Provide the (x, y) coordinate of the cell's center where the given text is located.  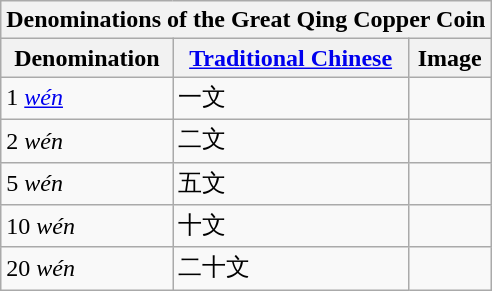
十文 (290, 226)
Denominations of the Great Qing Copper Coin (246, 20)
Image (450, 58)
2 wén (87, 140)
20 wén (87, 268)
Denomination (87, 58)
1 wén (87, 98)
Traditional Chinese (290, 58)
二十文 (290, 268)
五文 (290, 184)
二文 (290, 140)
5 wén (87, 184)
一文 (290, 98)
10 wén (87, 226)
